Scan for the cell matching the given text and deliver its [X, Y] coordinate at center. 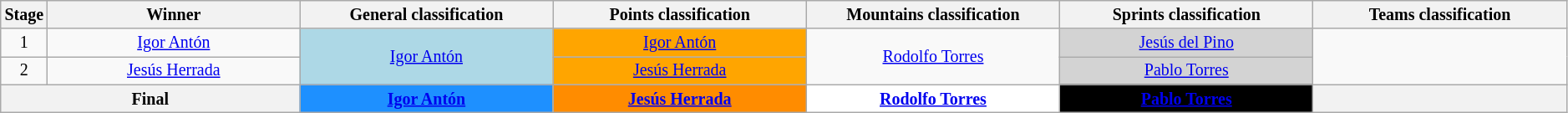
Stage [24, 15]
Points classification [680, 15]
General classification [426, 15]
Sprints classification [1186, 15]
2 [24, 70]
Winner [174, 15]
Teams classification [1440, 15]
Mountains classification [932, 15]
Final [150, 99]
1 [24, 44]
Jesús del Pino [1186, 44]
